Determine the [X, Y] coordinate at the center of the cell enclosing the given text.  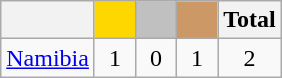
0 [156, 58]
Namibia [48, 58]
Total [250, 20]
2 [250, 58]
